Scan for the cell matching the given text and deliver its [X, Y] coordinate at center. 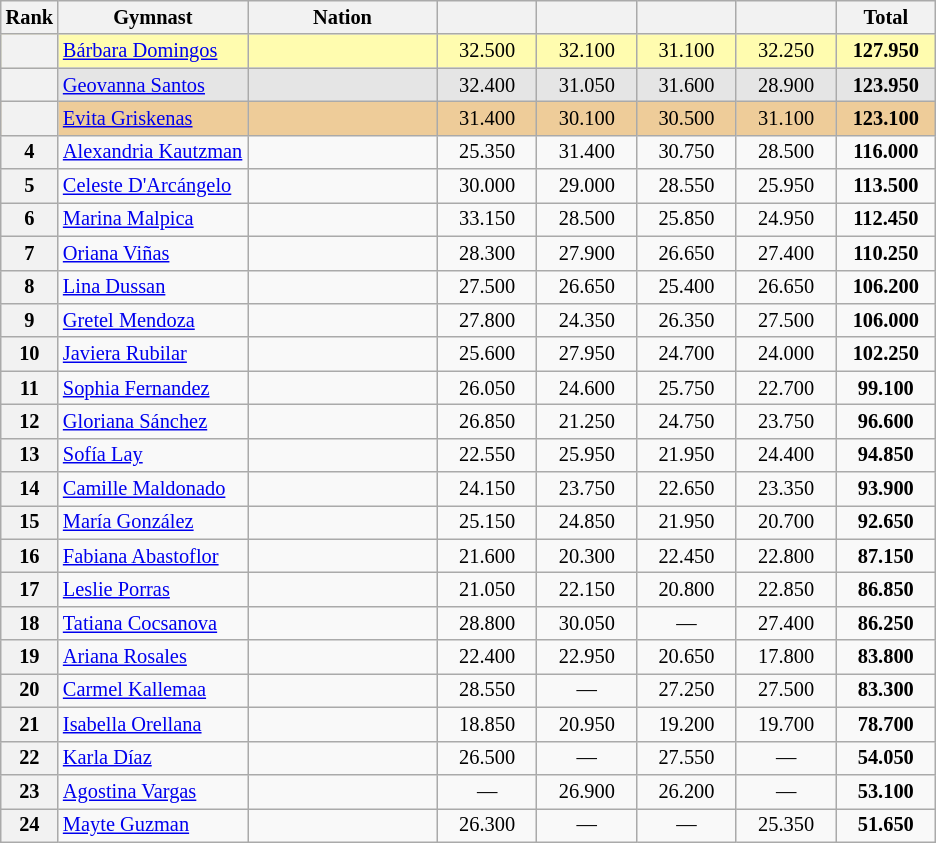
22.700 [786, 388]
24.950 [786, 219]
102.250 [886, 354]
24.000 [786, 354]
Rank [30, 17]
27.950 [587, 354]
17 [30, 589]
29.000 [587, 186]
14 [30, 489]
13 [30, 455]
26.050 [487, 388]
Carmel Kallemaa [153, 690]
31.050 [587, 85]
27.800 [487, 320]
28.800 [487, 623]
Mayte Guzman [153, 825]
Oriana Viñas [153, 253]
Geovanna Santos [153, 85]
Marina Malpica [153, 219]
28.300 [487, 253]
26.850 [487, 421]
30.750 [687, 152]
Sophia Fernandez [153, 388]
Gymnast [153, 17]
78.700 [886, 724]
30.500 [687, 118]
21.600 [487, 556]
33.150 [487, 219]
5 [30, 186]
24.350 [587, 320]
30.100 [587, 118]
18 [30, 623]
Leslie Porras [153, 589]
20.300 [587, 556]
30.000 [487, 186]
Isabella Orellana [153, 724]
26.500 [487, 758]
22.150 [587, 589]
Sofía Lay [153, 455]
86.850 [886, 589]
27.550 [687, 758]
Ariana Rosales [153, 657]
32.100 [587, 51]
24.150 [487, 489]
Camille Maldonado [153, 489]
Karla Díaz [153, 758]
Nation [343, 17]
22.800 [786, 556]
24.400 [786, 455]
32.500 [487, 51]
116.000 [886, 152]
24.750 [687, 421]
24 [30, 825]
27.250 [687, 690]
93.900 [886, 489]
110.250 [886, 253]
20.950 [587, 724]
19 [30, 657]
19.200 [687, 724]
23.350 [786, 489]
Tatiana Cocsanova [153, 623]
26.300 [487, 825]
Fabiana Abastoflor [153, 556]
Bárbara Domingos [153, 51]
24.700 [687, 354]
Total [886, 17]
25.150 [487, 522]
86.250 [886, 623]
112.450 [886, 219]
María González [153, 522]
26.900 [587, 791]
22.950 [587, 657]
22.400 [487, 657]
17.800 [786, 657]
20.650 [687, 657]
Javiera Rubilar [153, 354]
27.900 [587, 253]
Gretel Mendoza [153, 320]
25.850 [687, 219]
96.600 [886, 421]
94.850 [886, 455]
11 [30, 388]
Lina Dussan [153, 287]
54.050 [886, 758]
19.700 [786, 724]
Gloriana Sánchez [153, 421]
123.100 [886, 118]
24.600 [587, 388]
22.850 [786, 589]
30.050 [587, 623]
20.700 [786, 522]
26.350 [687, 320]
7 [30, 253]
Agostina Vargas [153, 791]
83.300 [886, 690]
53.100 [886, 791]
51.650 [886, 825]
113.500 [886, 186]
16 [30, 556]
25.600 [487, 354]
6 [30, 219]
8 [30, 287]
22.550 [487, 455]
21 [30, 724]
22 [30, 758]
24.850 [587, 522]
Evita Griskenas [153, 118]
23 [30, 791]
20 [30, 690]
25.400 [687, 287]
31.600 [687, 85]
18.850 [487, 724]
15 [30, 522]
32.250 [786, 51]
127.950 [886, 51]
10 [30, 354]
Celeste D'Arcángelo [153, 186]
21.250 [587, 421]
106.200 [886, 287]
83.800 [886, 657]
21.050 [487, 589]
123.950 [886, 85]
32.400 [487, 85]
4 [30, 152]
92.650 [886, 522]
22.650 [687, 489]
25.750 [687, 388]
Alexandria Kautzman [153, 152]
9 [30, 320]
87.150 [886, 556]
26.200 [687, 791]
28.900 [786, 85]
12 [30, 421]
20.800 [687, 589]
22.450 [687, 556]
99.100 [886, 388]
106.000 [886, 320]
